Output the [X, Y] coordinate of the center of the cell containing the given text.  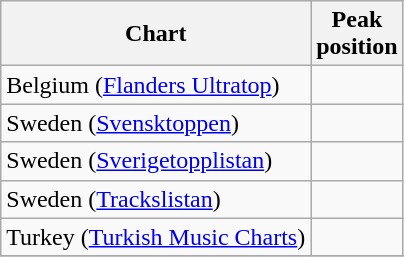
Sweden (Sverigetopplistan) [156, 161]
Chart [156, 34]
Belgium (Flanders Ultratop) [156, 85]
Peakposition [357, 34]
Turkey (Turkish Music Charts) [156, 237]
Sweden (Svensktoppen) [156, 123]
Sweden (Trackslistan) [156, 199]
